Identify which cell holds the provided text, then report its [x, y] central coordinate. 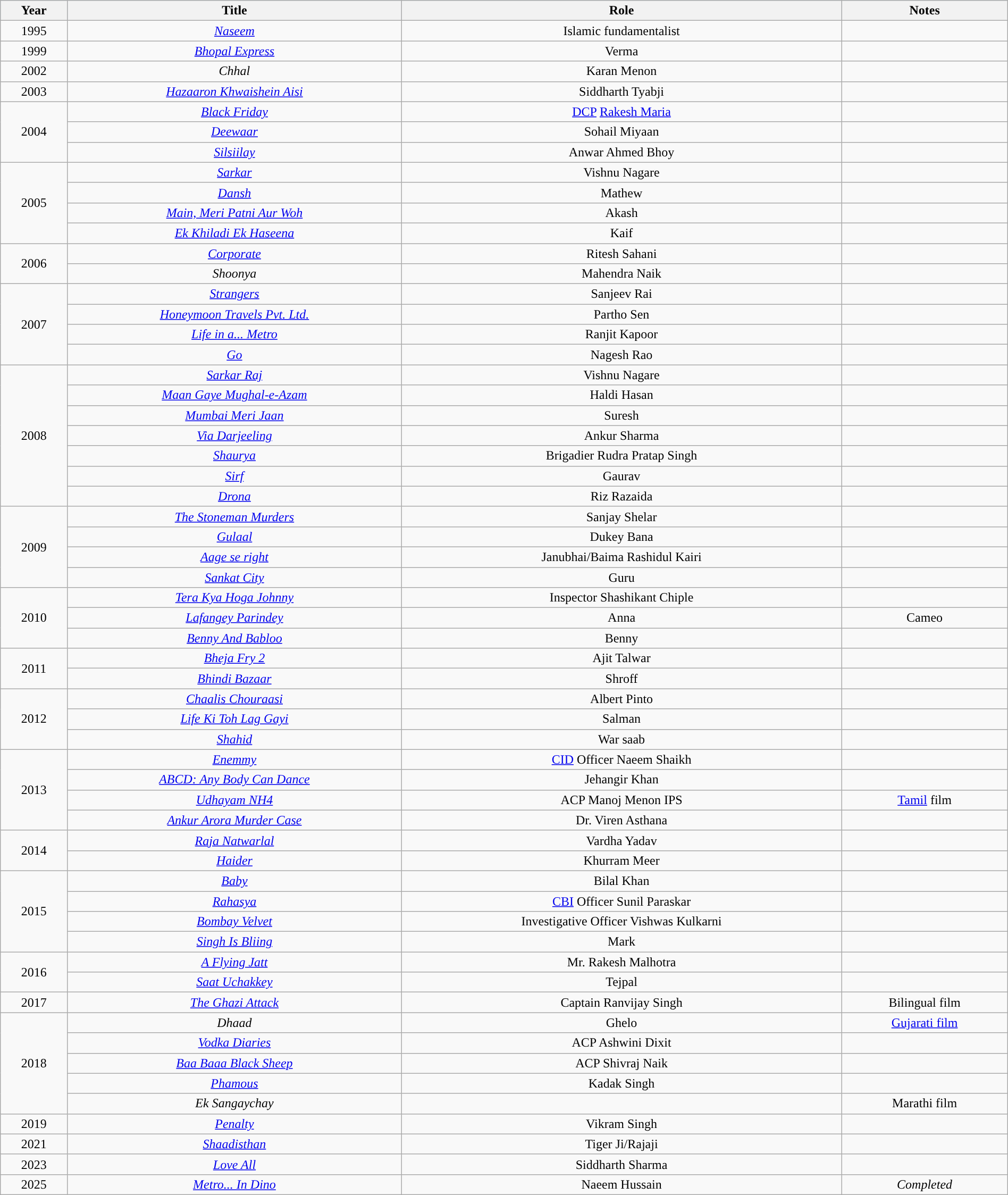
A Flying Jatt [234, 962]
Raja Natwarlal [234, 840]
Sohail Miyaan [621, 132]
Mr. Rakesh Malhotra [621, 962]
Cameo [925, 618]
ABCD: Any Body Can Dance [234, 780]
Janubhai/Baima Rashidul Kairi [621, 557]
ACP Shivraj Naik [621, 1063]
Ghelo [621, 1023]
2019 [34, 1124]
Albert Pinto [621, 699]
2003 [34, 91]
2012 [34, 719]
Notes [925, 11]
Tejpal [621, 982]
1999 [34, 51]
Inspector Shashikant Chiple [621, 598]
Strangers [234, 294]
The Stoneman Murders [234, 516]
Guru [621, 577]
Vardha Yadav [621, 840]
Shaadisthan [234, 1144]
Corporate [234, 254]
Mark [621, 942]
Sanjeev Rai [621, 294]
Mahendra Naik [621, 274]
Gujarati film [925, 1023]
2015 [34, 911]
Bhindi Bazaar [234, 679]
Gulaal [234, 537]
Karan Menon [621, 71]
Tamil film [925, 800]
Haldi Hasan [621, 395]
Enemmy [234, 759]
Deewaar [234, 132]
Dr. Viren Asthana [621, 820]
Baa Baaa Black Sheep [234, 1063]
Gaurav [621, 476]
Salman [621, 719]
Kaif [621, 233]
Chhal [234, 71]
Naeem Hussain [621, 1184]
Ek Sangaychay [234, 1104]
Brigadier Rudra Pratap Singh [621, 456]
Via Darjeeling [234, 436]
Ajit Talwar [621, 658]
Ranjit Kapoor [621, 335]
Singh Is Bliing [234, 942]
2013 [34, 790]
DCP Rakesh Maria [621, 112]
Benny And Babloo [234, 638]
Nagesh Rao [621, 355]
Shoonya [234, 274]
Bheja Fry 2 [234, 658]
Aage se right [234, 557]
Sarkar [234, 172]
Love All [234, 1164]
Hazaaron Khwaishein Aisi [234, 91]
Mumbai Meri Jaan [234, 415]
Honeymoon Travels Pvt. Ltd. [234, 314]
Bilal Khan [621, 881]
Ritesh Sahani [621, 254]
Partho Sen [621, 314]
Saat Uchakkey [234, 982]
Ek Khiladi Ek Haseena [234, 233]
Main, Meri Patni Aur Woh [234, 213]
Bilingual film [925, 1002]
Shaurya [234, 456]
Drona [234, 496]
Chaalis Chouraasi [234, 699]
Vodka Diaries [234, 1043]
War saab [621, 739]
Shroff [621, 679]
Vikram Singh [621, 1124]
Maan Gaye Mughal-e-Azam [234, 395]
Black Friday [234, 112]
Shahid [234, 739]
Benny [621, 638]
2010 [34, 618]
Title [234, 11]
Role [621, 11]
Haider [234, 860]
2008 [34, 436]
Life Ki Toh Lag Gayi [234, 719]
Baby [234, 881]
2021 [34, 1144]
The Ghazi Attack [234, 1002]
Dukey Bana [621, 537]
ACP Ashwini Dixit [621, 1043]
2005 [34, 203]
Marathi film [925, 1104]
Penalty [234, 1124]
Khurram Meer [621, 860]
Phamous [234, 1083]
Year [34, 11]
Sankat City [234, 577]
Udhayam NH4 [234, 800]
Metro... In Dino [234, 1184]
Jehangir Khan [621, 780]
Captain Ranvijay Singh [621, 1002]
Siddharth Tyabji [621, 91]
Dhaad [234, 1023]
Life in a... Metro [234, 335]
ACP Manoj Menon IPS [621, 800]
Investigative Officer Vishwas Kulkarni [621, 922]
Rahasya [234, 901]
Naseem [234, 31]
Anwar Ahmed Bhoy [621, 152]
2002 [34, 71]
2009 [34, 547]
2011 [34, 668]
Ankur Arora Murder Case [234, 820]
Mathew [621, 193]
2018 [34, 1063]
Bombay Velvet [234, 922]
Anna [621, 618]
2007 [34, 324]
Verma [621, 51]
Tera Kya Hoga Johnny [234, 598]
Sirf [234, 476]
1995 [34, 31]
Islamic fundamentalist [621, 31]
CID Officer Naeem Shaikh [621, 759]
Akash [621, 213]
Bhopal Express [234, 51]
CBI Officer Sunil Paraskar [621, 901]
2016 [34, 972]
Suresh [621, 415]
2023 [34, 1164]
Tiger Ji/Rajaji [621, 1144]
Lafangey Parindey [234, 618]
Sarkar Raj [234, 375]
Silsiilay [234, 152]
Ankur Sharma [621, 436]
Kadak Singh [621, 1083]
Riz Razaida [621, 496]
2006 [34, 264]
2014 [34, 850]
Go [234, 355]
Dansh [234, 193]
2025 [34, 1184]
Siddharth Sharma [621, 1164]
Sanjay Shelar [621, 516]
2017 [34, 1002]
Completed [925, 1184]
2004 [34, 132]
